Pinpoint the cell where the given text exists, returning its [x, y] midpoint coordinate. 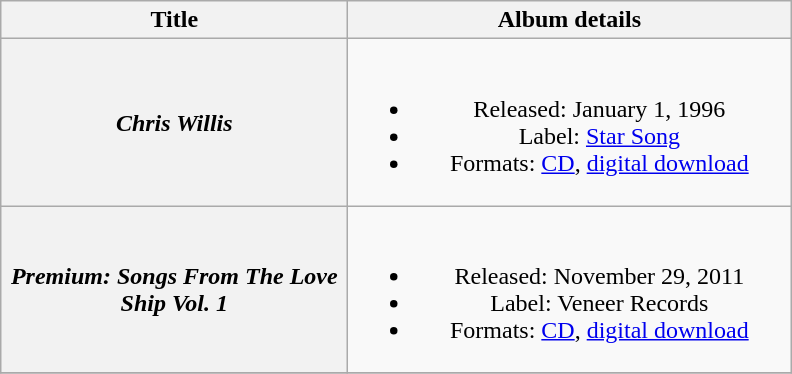
Album details [570, 20]
Title [174, 20]
Premium: Songs From The Love Ship Vol. 1 [174, 290]
Released: November 29, 2011Label: Veneer RecordsFormats: CD, digital download [570, 290]
Released: January 1, 1996Label: Star SongFormats: CD, digital download [570, 122]
Chris Willis [174, 122]
